Detect which cell encompasses the target text, then output its (x, y) center coordinate. 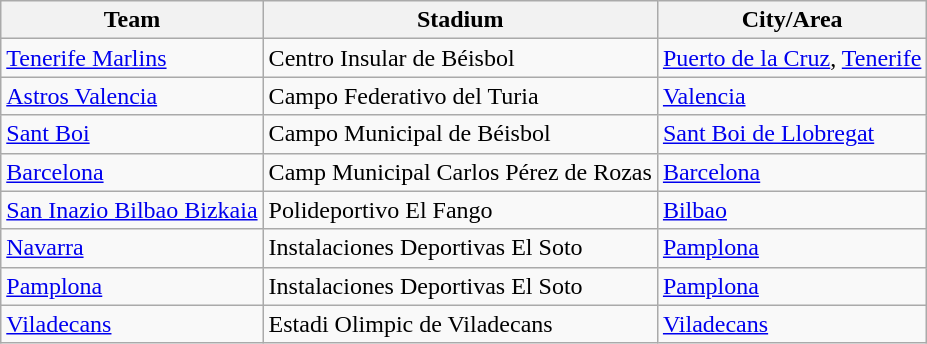
Camp Municipal Carlos Pérez de Rozas (460, 172)
Estadi Olimpic de Viladecans (460, 324)
Centro Insular de Béisbol (460, 58)
San Inazio Bilbao Bizkaia (132, 210)
Astros Valencia (132, 96)
Sant Boi (132, 134)
Sant Boi de Llobregat (792, 134)
Polideportivo El Fango (460, 210)
Team (132, 20)
Campo Federativo del Turia (460, 96)
City/Area (792, 20)
Navarra (132, 248)
Tenerife Marlins (132, 58)
Valencia (792, 96)
Puerto de la Cruz, Tenerife (792, 58)
Campo Municipal de Béisbol (460, 134)
Bilbao (792, 210)
Stadium (460, 20)
